Search for the cell housing the specified text and yield its (x, y) center coordinate. 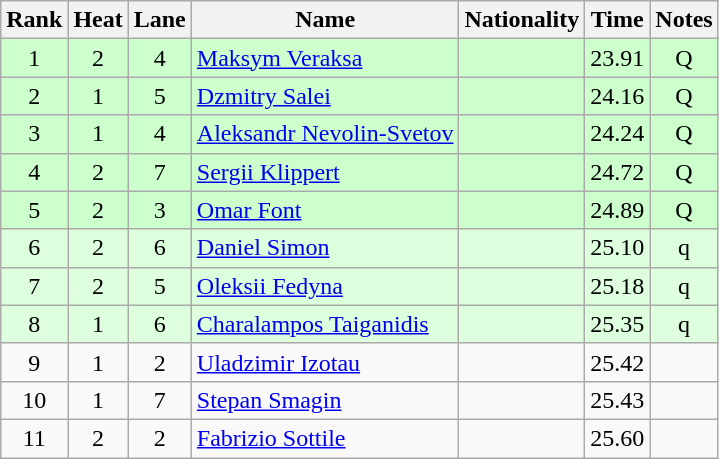
Stepan Smagin (325, 400)
Maksym Veraksa (325, 58)
24.89 (618, 210)
Charalampos Taiganidis (325, 324)
23.91 (618, 58)
Rank (34, 20)
Sergii Klippert (325, 172)
8 (34, 324)
25.42 (618, 362)
25.18 (618, 286)
Oleksii Fedyna (325, 286)
Time (618, 20)
24.16 (618, 96)
Name (325, 20)
24.72 (618, 172)
25.43 (618, 400)
25.10 (618, 248)
Notes (684, 20)
Aleksandr Nevolin-Svetov (325, 134)
25.35 (618, 324)
25.60 (618, 438)
Fabrizio Sottile (325, 438)
24.24 (618, 134)
Uladzimir Izotau (325, 362)
11 (34, 438)
Dzmitry Salei (325, 96)
9 (34, 362)
Daniel Simon (325, 248)
Heat (98, 20)
10 (34, 400)
Lane (160, 20)
Nationality (522, 20)
Omar Font (325, 210)
